Return (X, Y) of the center of cell containing provided text 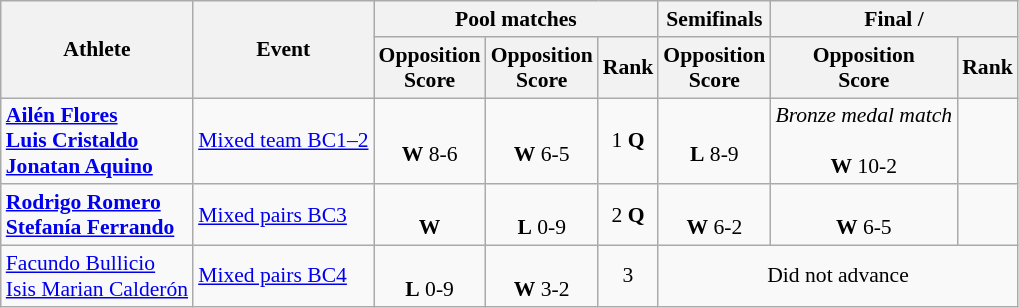
Mixed team BC1–2 (283, 142)
Facundo BullicioIsis Marian Calderón (97, 276)
Mixed pairs BC3 (283, 216)
W (430, 216)
Ailén FloresLuis CristaldoJonatan Aquino (97, 142)
Athlete (97, 50)
2 Q (628, 216)
L 8-9 (714, 142)
Semifinals (714, 19)
Did not advance (838, 276)
Mixed pairs BC4 (283, 276)
Final / (894, 19)
3 (628, 276)
W 6-2 (714, 216)
1 Q (628, 142)
Pool matches (516, 19)
W 3-2 (542, 276)
Rodrigo RomeroStefanía Ferrando (97, 216)
Bronze medal matchW 10-2 (864, 142)
W 8-6 (430, 142)
Event (283, 50)
